From the cell containing the given text, extract its center point as [X, Y] coordinate. 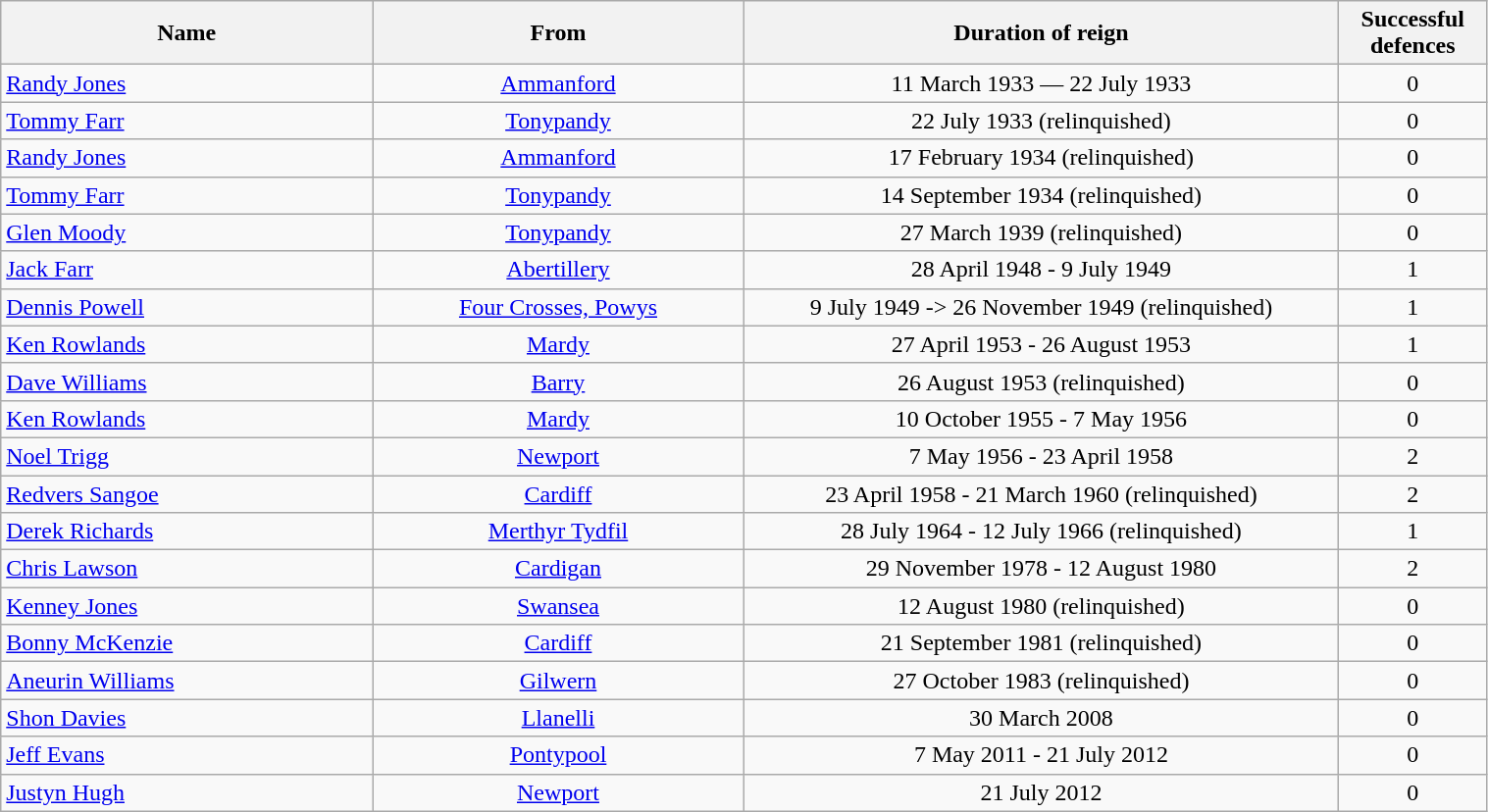
27 October 1983 (relinquished) [1041, 681]
17 February 1934 (relinquished) [1041, 158]
Jeff Evans [186, 755]
12 August 1980 (relinquished) [1041, 606]
Chris Lawson [186, 569]
Llanelli [559, 718]
From [559, 33]
Bonny McKenzie [186, 643]
Aneurin Williams [186, 681]
27 March 1939 (relinquished) [1041, 232]
9 July 1949 -> 26 November 1949 (relinquished) [1041, 307]
7 May 1956 - 23 April 1958 [1041, 456]
Noel Trigg [186, 456]
Justyn Hugh [186, 792]
Jack Farr [186, 270]
7 May 2011 - 21 July 2012 [1041, 755]
Glen Moody [186, 232]
27 April 1953 - 26 August 1953 [1041, 344]
23 April 1958 - 21 March 1960 (relinquished) [1041, 493]
Four Crosses, Powys [559, 307]
11 March 1933 — 22 July 1933 [1041, 83]
21 July 2012 [1041, 792]
Pontypool [559, 755]
Cardigan [559, 569]
Dennis Powell [186, 307]
10 October 1955 - 7 May 1956 [1041, 419]
Shon Davies [186, 718]
21 September 1981 (relinquished) [1041, 643]
Dave Williams [186, 381]
Abertillery [559, 270]
Duration of reign [1041, 33]
Gilwern [559, 681]
Derek Richards [186, 532]
Redvers Sangoe [186, 493]
30 March 2008 [1041, 718]
Kenney Jones [186, 606]
Merthyr Tydfil [559, 532]
Successful defences [1412, 33]
Swansea [559, 606]
22 July 1933 (relinquished) [1041, 121]
26 August 1953 (relinquished) [1041, 381]
28 April 1948 - 9 July 1949 [1041, 270]
Barry [559, 381]
29 November 1978 - 12 August 1980 [1041, 569]
28 July 1964 - 12 July 1966 (relinquished) [1041, 532]
14 September 1934 (relinquished) [1041, 195]
Name [186, 33]
